Capture the cell that displays the provided text and extract its (X, Y) central coordinate. 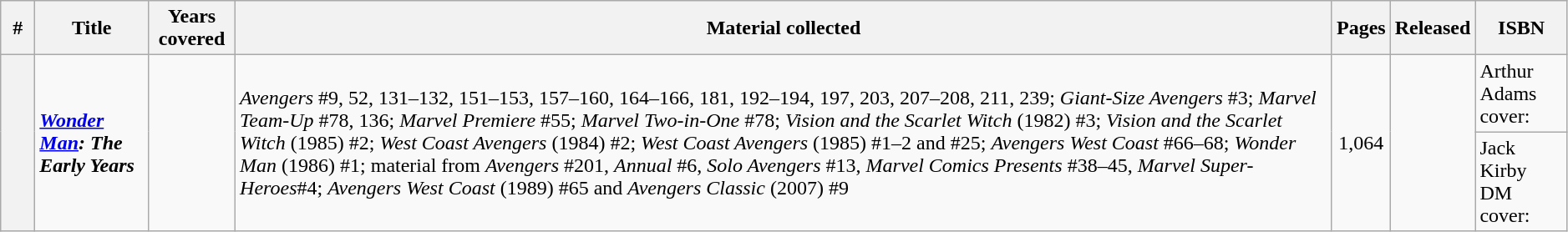
Years covered (192, 28)
Jack Kirby DM cover: (1521, 182)
1,064 (1361, 144)
ISBN (1521, 28)
Wonder Man: The Early Years (92, 144)
Pages (1361, 28)
Arthur Adams cover: (1521, 93)
Released (1433, 28)
# (18, 28)
Material collected (784, 28)
Title (92, 28)
